Return the (x, y) coordinate for the center point of the cell that contains the specified text.  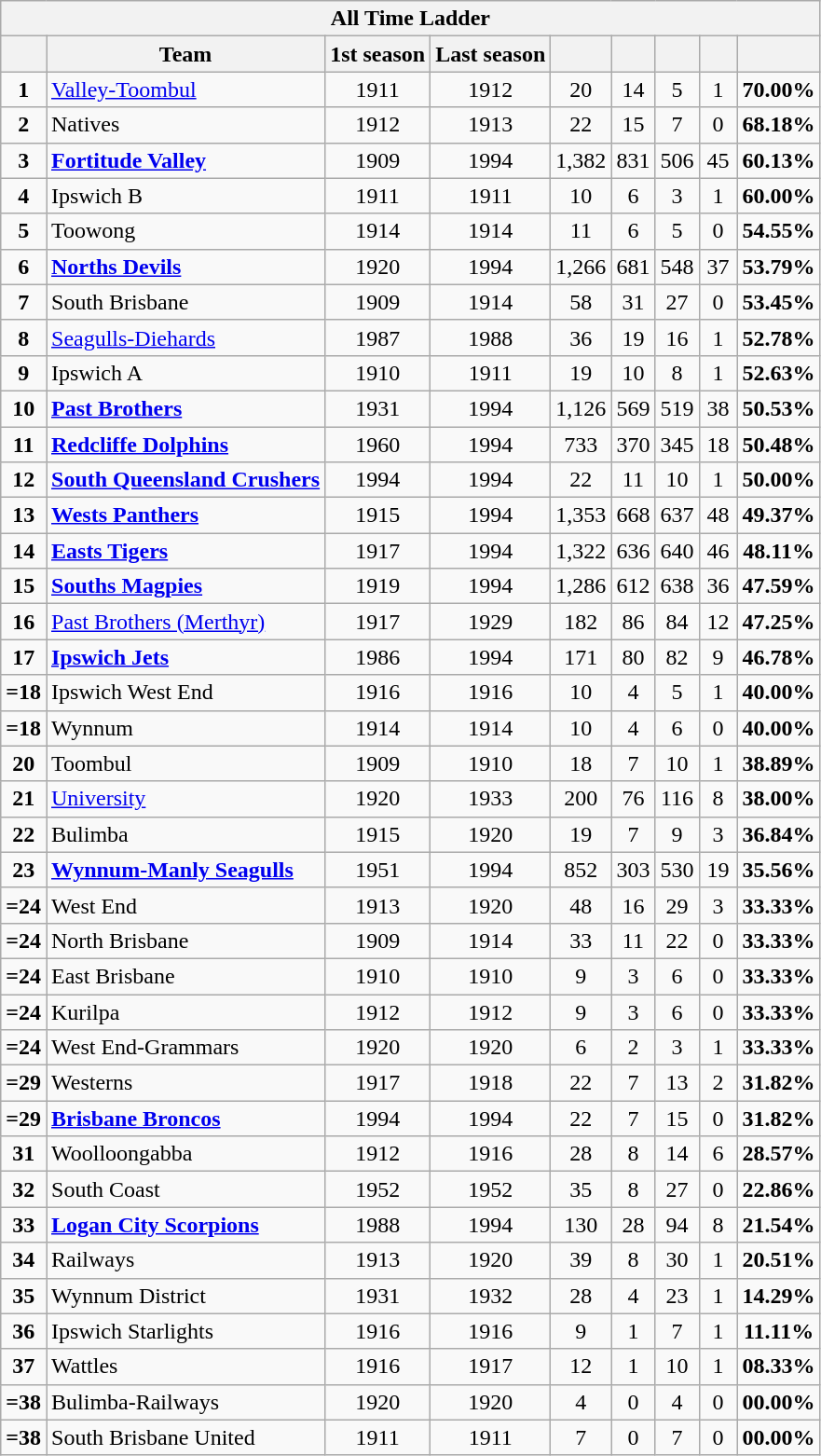
Redcliffe Dolphins (186, 445)
1932 (490, 1296)
636 (634, 551)
Woolloongabba (186, 1154)
Natives (186, 125)
Easts Tigers (186, 551)
182 (582, 622)
South Queensland Crushers (186, 480)
29 (677, 905)
University (186, 799)
Wynnum District (186, 1296)
Wattles (186, 1367)
Wynnum-Manly Seagulls (186, 870)
1,266 (582, 267)
46 (718, 551)
08.33% (779, 1367)
50.48% (779, 445)
20.51% (779, 1260)
Team (186, 54)
Railways (186, 1260)
852 (582, 870)
640 (677, 551)
48.11% (779, 551)
North Brisbane (186, 941)
50.53% (779, 408)
54.55% (779, 231)
Ipswich A (186, 373)
Kurilpa (186, 1011)
Ipswich Jets (186, 657)
1960 (378, 445)
58 (582, 302)
637 (677, 515)
1,286 (582, 586)
Fortitude Valley (186, 160)
Last season (490, 54)
569 (634, 408)
32 (24, 1189)
Valley-Toombul (186, 89)
831 (634, 160)
519 (677, 408)
50.00% (779, 480)
370 (634, 445)
South Brisbane (186, 302)
14.29% (779, 1296)
35.56% (779, 870)
38.89% (779, 763)
Past Brothers (Merthyr) (186, 622)
Westerns (186, 1083)
South Coast (186, 1189)
171 (582, 657)
36.84% (779, 834)
Norths Devils (186, 267)
1987 (378, 337)
1,126 (582, 408)
Seagulls-Diehards (186, 337)
47.59% (779, 586)
60.00% (779, 196)
34 (24, 1260)
38 (718, 408)
Logan City Scorpions (186, 1225)
130 (582, 1225)
1933 (490, 799)
80 (634, 657)
38.00% (779, 799)
53.45% (779, 302)
Souths Magpies (186, 586)
Ipswich West End (186, 693)
Wynnum (186, 728)
84 (677, 622)
21 (24, 799)
Toombul (186, 763)
82 (677, 657)
49.37% (779, 515)
733 (582, 445)
70.00% (779, 89)
60.13% (779, 160)
17 (24, 657)
All Time Ladder (410, 19)
612 (634, 586)
200 (582, 799)
530 (677, 870)
303 (634, 870)
638 (677, 586)
52.78% (779, 337)
45 (718, 160)
1,382 (582, 160)
Ipswich B (186, 196)
22.86% (779, 1189)
668 (634, 515)
345 (677, 445)
Brisbane Broncos (186, 1119)
506 (677, 160)
West End (186, 905)
West End-Grammars (186, 1048)
Wests Panthers (186, 515)
1,353 (582, 515)
East Brisbane (186, 976)
47.25% (779, 622)
1929 (490, 622)
681 (634, 267)
68.18% (779, 125)
30 (677, 1260)
28.57% (779, 1154)
21.54% (779, 1225)
86 (634, 622)
1st season (378, 54)
South Brisbane United (186, 1437)
1,322 (582, 551)
76 (634, 799)
548 (677, 267)
1951 (378, 870)
94 (677, 1225)
52.63% (779, 373)
11.11% (779, 1331)
53.79% (779, 267)
1919 (378, 586)
116 (677, 799)
Bulimba (186, 834)
1918 (490, 1083)
Bulimba-Railways (186, 1402)
Ipswich Starlights (186, 1331)
1986 (378, 657)
Past Brothers (186, 408)
39 (582, 1260)
Toowong (186, 231)
46.78% (779, 657)
